Scan for the cell matching the given text and deliver its (x, y) coordinate at center. 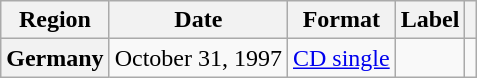
Date (198, 20)
October 31, 1997 (198, 58)
Format (341, 20)
Region (55, 20)
Label (430, 20)
Germany (55, 58)
CD single (341, 58)
